Search for the cell housing the specified text and yield its [x, y] center coordinate. 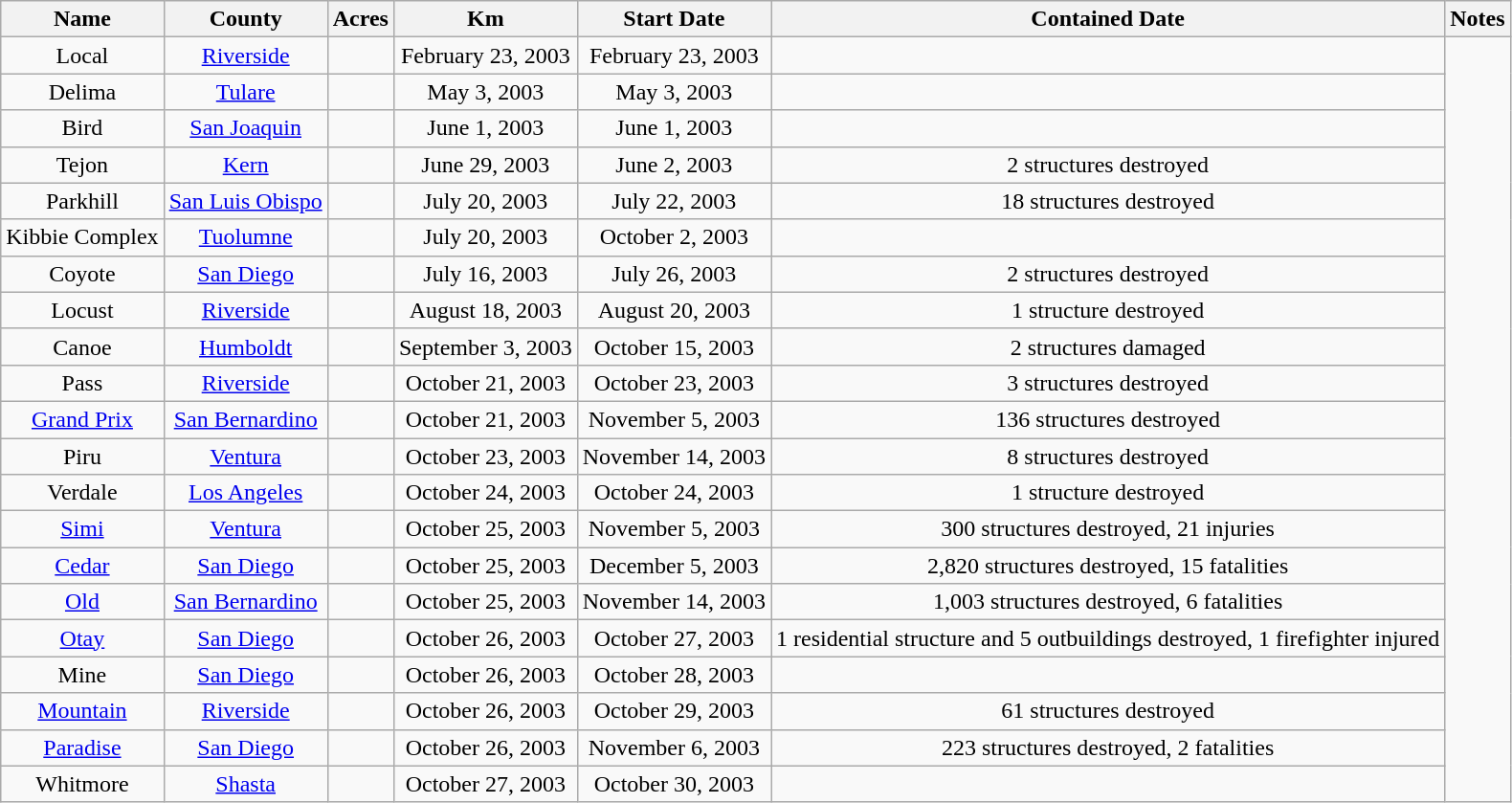
Humboldt [245, 346]
July 22, 2003 [674, 201]
2,820 structures destroyed, 15 fatalities [1108, 566]
Grand Prix [82, 419]
September 3, 2003 [485, 346]
Coyote [82, 274]
Tuolumne [245, 237]
Shasta [245, 784]
1,003 structures destroyed, 6 fatalities [1108, 602]
3 structures destroyed [1108, 383]
1 residential structure and 5 outbuildings destroyed, 1 firefighter injured [1108, 638]
2 structures damaged [1108, 346]
300 structures destroyed, 21 injuries [1108, 529]
Km [485, 19]
Local [82, 56]
Tejon [82, 165]
Locust [82, 310]
61 structures destroyed [1108, 711]
Otay [82, 638]
Los Angeles [245, 493]
August 18, 2003 [485, 310]
Delima [82, 92]
October 30, 2003 [674, 784]
August 20, 2003 [674, 310]
223 structures destroyed, 2 fatalities [1108, 747]
Piru [82, 457]
County [245, 19]
Bird [82, 128]
October 29, 2003 [674, 711]
Simi [82, 529]
Name [82, 19]
18 structures destroyed [1108, 201]
Old [82, 602]
June 2, 2003 [674, 165]
Mountain [82, 711]
June 29, 2003 [485, 165]
Tulare [245, 92]
Whitmore [82, 784]
October 2, 2003 [674, 237]
San Joaquin [245, 128]
Mine [82, 675]
Kern [245, 165]
Acres [360, 19]
July 26, 2003 [674, 274]
Verdale [82, 493]
July 16, 2003 [485, 274]
136 structures destroyed [1108, 419]
Pass [82, 383]
October 28, 2003 [674, 675]
Notes [1478, 19]
November 6, 2003 [674, 747]
Start Date [674, 19]
Parkhill [82, 201]
Kibbie Complex [82, 237]
October 15, 2003 [674, 346]
Cedar [82, 566]
Paradise [82, 747]
Canoe [82, 346]
Contained Date [1108, 19]
December 5, 2003 [674, 566]
San Luis Obispo [245, 201]
8 structures destroyed [1108, 457]
